Return [x, y] of the center of cell containing provided text 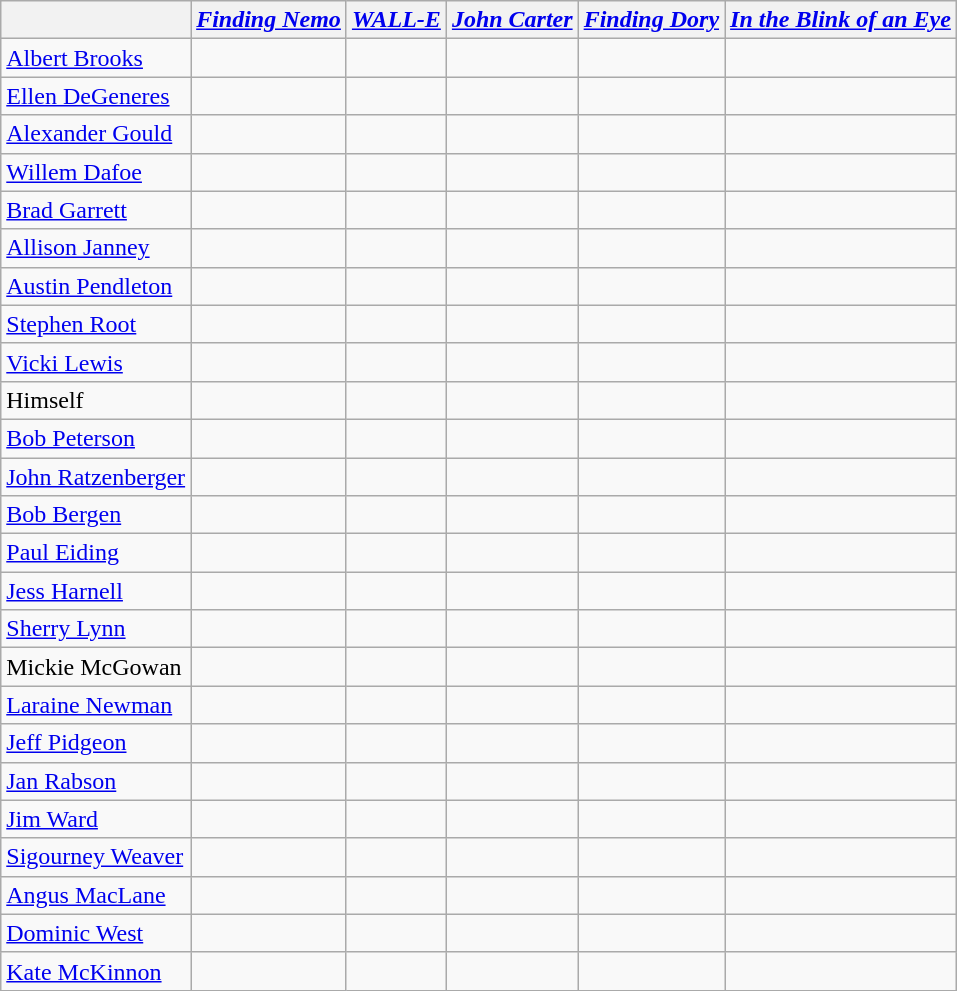
Laraine Newman [96, 705]
John Carter [512, 20]
Bob Peterson [96, 438]
Bob Bergen [96, 515]
Jess Harnell [96, 591]
Finding Dory [651, 20]
Austin Pendleton [96, 286]
Vicki Lewis [96, 362]
Willem Dafoe [96, 172]
Stephen Root [96, 324]
Jan Rabson [96, 781]
In the Blink of an Eye [841, 20]
Jim Ward [96, 819]
Albert Brooks [96, 58]
Sherry Lynn [96, 629]
Mickie McGowan [96, 667]
John Ratzenberger [96, 477]
Sigourney Weaver [96, 857]
WALL-E [396, 20]
Jeff Pidgeon [96, 743]
Kate McKinnon [96, 971]
Paul Eiding [96, 553]
Finding Nemo [269, 20]
Angus MacLane [96, 895]
Himself [96, 400]
Brad Garrett [96, 210]
Alexander Gould [96, 134]
Dominic West [96, 933]
Allison Janney [96, 248]
Ellen DeGeneres [96, 96]
